Detect which cell encompasses the target text, then output its [x, y] center coordinate. 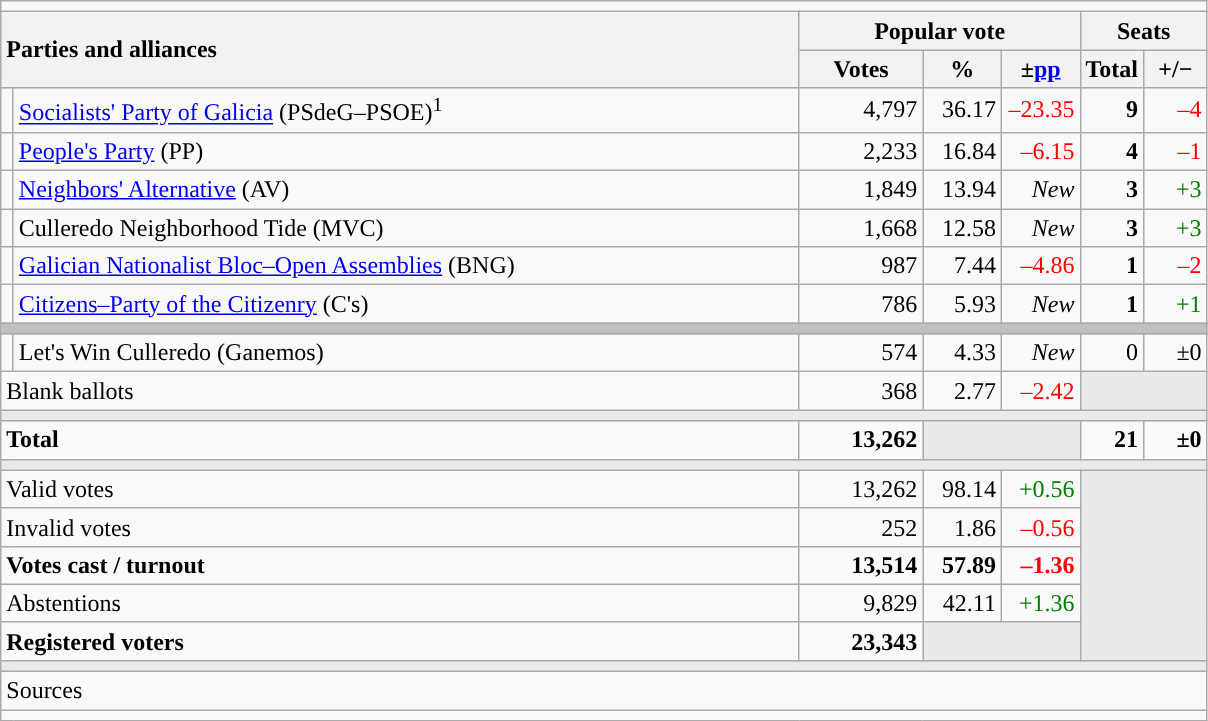
–1 [1176, 151]
1,668 [861, 228]
–2 [1176, 266]
987 [861, 266]
Citizens–Party of the Citizenry (C's) [406, 304]
252 [861, 527]
+/− [1176, 69]
% [962, 69]
Galician Nationalist Bloc–Open Assemblies (BNG) [406, 266]
368 [861, 391]
+1 [1176, 304]
1.86 [962, 527]
Invalid votes [400, 527]
4 [1112, 151]
Neighbors' Alternative (AV) [406, 190]
People's Party (PP) [406, 151]
Votes [861, 69]
13.94 [962, 190]
Parties and alliances [400, 50]
Let's Win Culleredo (Ganemos) [406, 353]
±pp [1040, 69]
4,797 [861, 110]
+1.36 [1040, 603]
786 [861, 304]
57.89 [962, 565]
23,343 [861, 641]
Culleredo Neighborhood Tide (MVC) [406, 228]
Registered voters [400, 641]
2.77 [962, 391]
–4 [1176, 110]
36.17 [962, 110]
Sources [604, 691]
–4.86 [1040, 266]
+0.56 [1040, 489]
–1.36 [1040, 565]
98.14 [962, 489]
–23.35 [1040, 110]
Blank ballots [400, 391]
2,233 [861, 151]
12.58 [962, 228]
574 [861, 353]
21 [1112, 440]
9 [1112, 110]
9,829 [861, 603]
0 [1112, 353]
1,849 [861, 190]
Votes cast / turnout [400, 565]
–0.56 [1040, 527]
–2.42 [1040, 391]
7.44 [962, 266]
4.33 [962, 353]
13,514 [861, 565]
16.84 [962, 151]
Popular vote [940, 31]
Socialists' Party of Galicia (PSdeG–PSOE)1 [406, 110]
Abstentions [400, 603]
Valid votes [400, 489]
–6.15 [1040, 151]
5.93 [962, 304]
42.11 [962, 603]
Seats [1144, 31]
